Capture the cell that displays the provided text and extract its (X, Y) central coordinate. 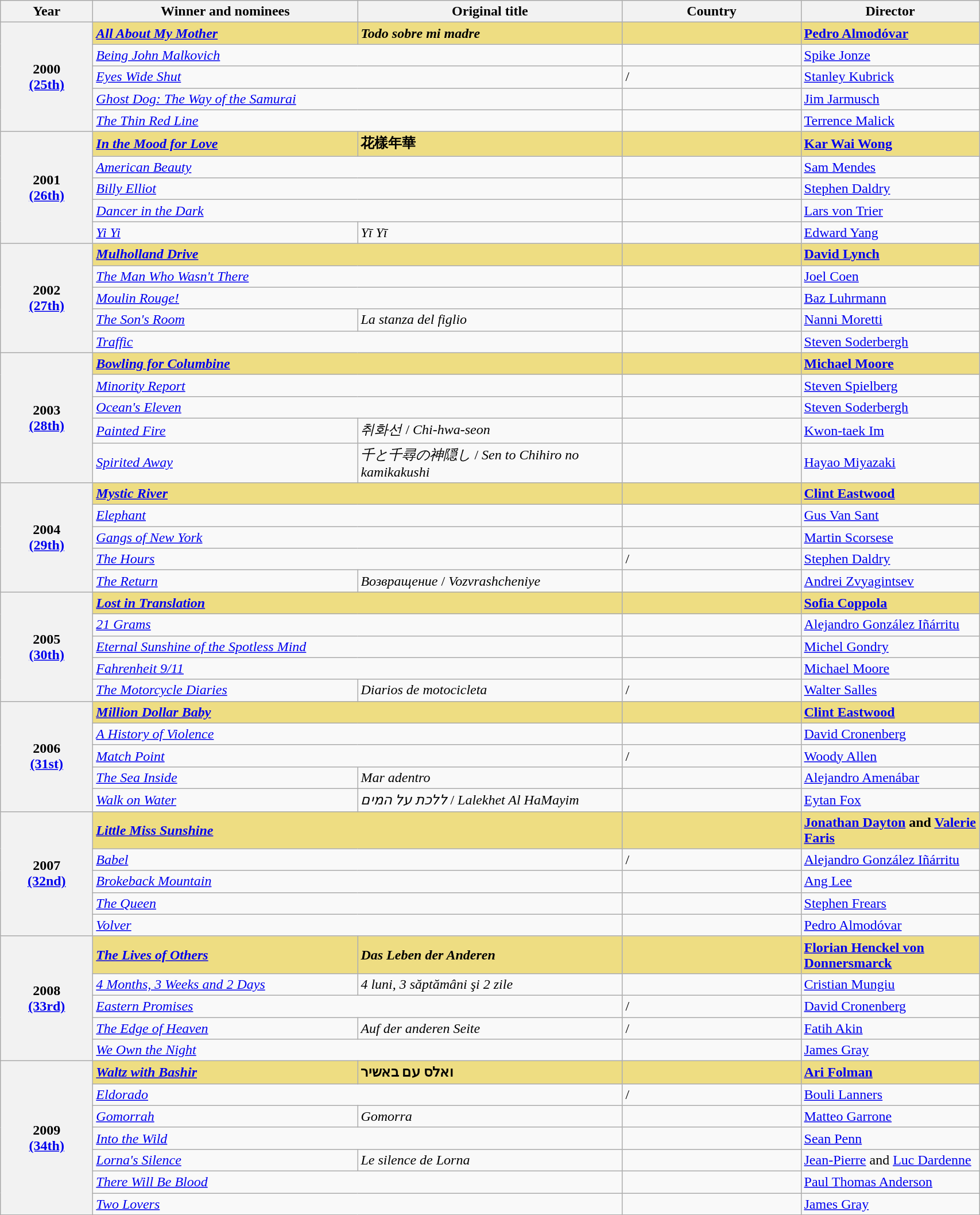
Brokeback Mountain (358, 881)
Martin Scorsese (890, 537)
Eytan Fox (890, 800)
Traffic (358, 342)
2006(31st) (47, 756)
Matteo Garrone (890, 1116)
Fatih Akin (890, 1028)
Diarios de motocicleta (490, 690)
Spirited Away (225, 463)
취화선 / Chi-hwa-seon (490, 431)
Todo sobre mi madre (490, 33)
Woody Allen (890, 756)
2001(26th) (47, 187)
Kar Wai Wong (890, 144)
Little Miss Sunshine (358, 830)
Le silence de Lorna (490, 1160)
Babel (358, 860)
Minority Report (358, 385)
Kwon-taek Im (890, 431)
Ari Folman (890, 1073)
Match Point (358, 756)
Alejandro Amenábar (890, 777)
2003(28th) (47, 417)
Gus Van Sant (890, 516)
Gomorrah (225, 1116)
Mystic River (358, 494)
Original title (490, 11)
Walter Salles (890, 690)
2002(27th) (47, 298)
ללכת על המים / Lalekhet Al HaMayim (490, 800)
Country (712, 11)
Moulin Rouge! (358, 298)
Being John Malkovich (358, 55)
We Own the Night (358, 1050)
Paul Thomas Anderson (890, 1182)
Sean Penn (890, 1138)
David Lynch (890, 254)
Das Leben der Anderen (490, 954)
Yī Yī (490, 233)
Florian Henckel von Donnersmarck (890, 954)
Stanley Kubrick (890, 77)
Yi Yi (225, 233)
Lorna's Silence (225, 1160)
Steven Spielberg (890, 385)
Bouli Lanners (890, 1094)
Winner and nominees (225, 11)
The Lives of Others (225, 954)
Gangs of New York (358, 537)
Waltz with Bashir (225, 1073)
2007(32nd) (47, 874)
The Son's Room (225, 320)
Into the Wild (358, 1138)
Year (47, 11)
千と千尋の神隠し / Sen to Chihiro no kamikakushi (490, 463)
ואלס עם באשיר (490, 1073)
Volver (358, 925)
Nanni Moretti (890, 320)
The Sea Inside (225, 777)
Joel Coen (890, 276)
2000(25th) (47, 77)
The Return (225, 581)
Two Lovers (358, 1204)
4 Months, 3 Weeks and 2 Days (225, 984)
Walk on Water (225, 800)
The Hours (358, 559)
Bowling for Columbine (358, 363)
Michel Gondry (890, 647)
Sam Mendes (890, 167)
Painted Fire (225, 431)
Jonathan Dayton and Valerie Faris (890, 830)
The Thin Red Line (358, 121)
The Queen (358, 903)
Mar adentro (490, 777)
Jim Jarmusch (890, 99)
Eldorado (358, 1094)
2004(29th) (47, 537)
21 Grams (358, 625)
2008(33rd) (47, 998)
Baz Luhrmann (890, 298)
Ghost Dog: The Way of the Samurai (358, 99)
Director (890, 11)
Eyes Wide Shut (358, 77)
Ang Lee (890, 881)
All About My Mother (225, 33)
Lars von Trier (890, 211)
Billy Elliot (358, 189)
The Man Who Wasn't There (358, 276)
A History of Violence (358, 734)
2005(30th) (47, 647)
La stanza del figlio (490, 320)
Eastern Promises (358, 1006)
Gomorra (490, 1116)
Stephen Frears (890, 903)
Auf der anderen Seite (490, 1028)
Jean-Pierre and Luc Dardenne (890, 1160)
2009(34th) (47, 1138)
Eternal Sunshine of the Spotless Mind (358, 647)
There Will Be Blood (358, 1182)
花樣年華 (490, 144)
Spike Jonze (890, 55)
Terrence Malick (890, 121)
The Motorcycle Diaries (225, 690)
Elephant (358, 516)
Million Dollar Baby (358, 712)
Возвращение / Vozvrashcheniye (490, 581)
American Beauty (358, 167)
Mulholland Drive (358, 254)
4 luni, 3 săptămâni şi 2 zile (490, 984)
Sofia Coppola (890, 603)
Ocean's Eleven (358, 407)
Edward Yang (890, 233)
Fahrenheit 9/11 (358, 668)
In the Mood for Love (225, 144)
The Edge of Heaven (225, 1028)
Hayao Miyazaki (890, 463)
Cristian Mungiu (890, 984)
Andrei Zvyagintsev (890, 581)
Dancer in the Dark (358, 211)
Lost in Translation (358, 603)
